Provide the (X, Y) coordinate of the cell's center where the given text is located.  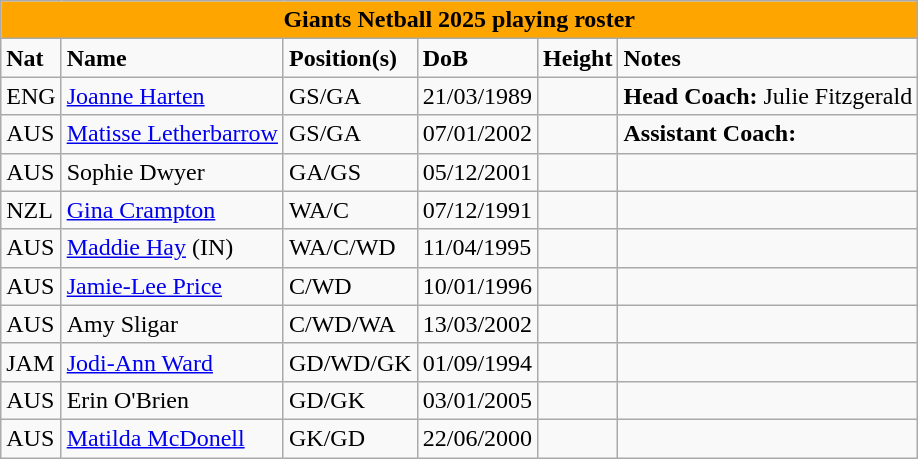
Jodi-Ann Ward (172, 362)
Name (172, 58)
WA/C/WD (350, 248)
GK/GD (350, 438)
C/WD/WA (350, 324)
GA/GS (350, 172)
ENG (31, 96)
Giants Netball 2025 playing roster (460, 20)
13/03/2002 (477, 324)
Matisse Letherbarrow (172, 134)
03/01/2005 (477, 400)
NZL (31, 210)
Head Coach: Julie Fitzgerald (768, 96)
Gina Crampton (172, 210)
Notes (768, 58)
Joanne Harten (172, 96)
GD/GK (350, 400)
07/12/1991 (477, 210)
Matilda McDonell (172, 438)
07/01/2002 (477, 134)
01/09/1994 (477, 362)
Height (578, 58)
WA/C (350, 210)
Nat (31, 58)
C/WD (350, 286)
Assistant Coach: (768, 134)
Position(s) (350, 58)
JAM (31, 362)
Sophie Dwyer (172, 172)
05/12/2001 (477, 172)
GD/WD/GK (350, 362)
10/01/1996 (477, 286)
Erin O'Brien (172, 400)
DoB (477, 58)
Jamie-Lee Price (172, 286)
Maddie Hay (IN) (172, 248)
21/03/1989 (477, 96)
Amy Sligar (172, 324)
11/04/1995 (477, 248)
22/06/2000 (477, 438)
